Search for the cell housing the specified text and yield its [X, Y] center coordinate. 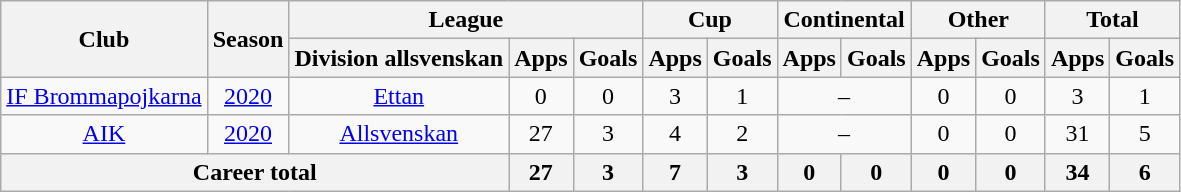
4 [675, 134]
Career total [255, 172]
Cup [710, 20]
AIK [104, 134]
Season [248, 39]
7 [675, 172]
Club [104, 39]
Ettan [399, 96]
Other [978, 20]
34 [1077, 172]
Division allsvenskan [399, 58]
6 [1145, 172]
Total [1112, 20]
League [466, 20]
Allsvenskan [399, 134]
Continental [844, 20]
IF Brommapojkarna [104, 96]
2 [742, 134]
31 [1077, 134]
5 [1145, 134]
